Provide the [X, Y] coordinate of the cell's center where the given text is located.  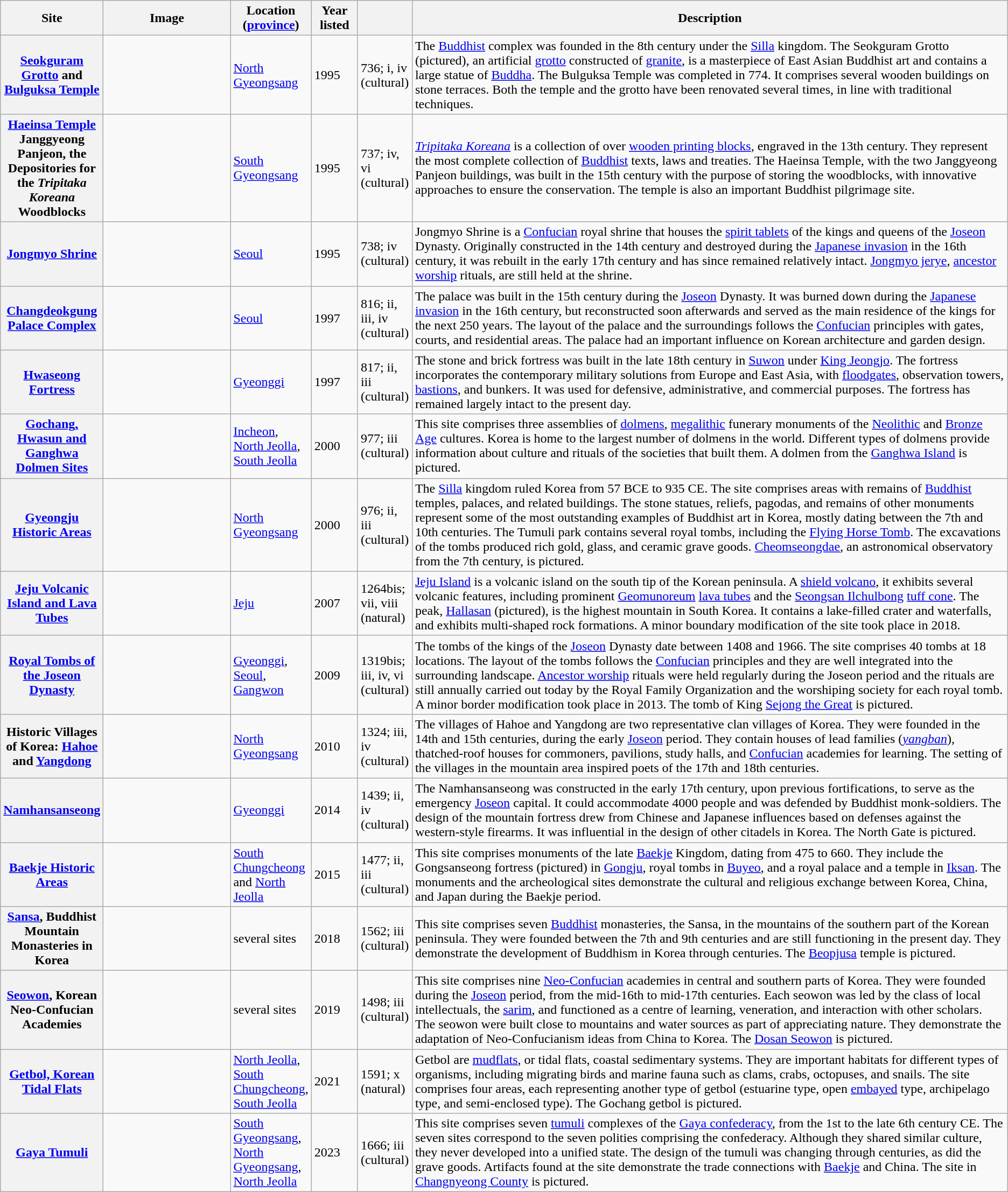
Royal Tombs of the Joseon Dynasty [52, 675]
South Gyeongsang [271, 168]
Getbol, Korean Tidal Flats [52, 1081]
2007 [334, 603]
Gyeonggi, Seoul, Gangwon [271, 675]
Description [710, 18]
2018 [334, 939]
2019 [334, 1010]
Sansa, Buddhist Mountain Monasteries in Korea [52, 939]
Hwaseong Fortress [52, 382]
Namhansanseong [52, 810]
816; ii, iii, iv (cultural) [384, 318]
Seokguram Grotto and Bulguksa Temple [52, 75]
Jongmyo Shrine [52, 254]
Changdeokgung Palace Complex [52, 318]
Gyeongju Historic Areas [52, 524]
977; iii (cultural) [384, 446]
1264bis; vii, viii (natural) [384, 603]
North Jeolla, South Chungcheong, South Jeolla [271, 1081]
976; ii, iii (cultural) [384, 524]
South Gyeongsang, North Gyeongsang, North Jeolla [271, 1153]
1439; ii, iv (cultural) [384, 810]
1666; iii (cultural) [384, 1153]
1498; iii (cultural) [384, 1010]
Location (province) [271, 18]
Haeinsa Temple Janggyeong Panjeon, the Depositories for the Tripitaka Koreana Woodblocks [52, 168]
Seowon, Korean Neo-Confucian Academies [52, 1010]
1562; iii (cultural) [384, 939]
1477; ii, iii (cultural) [384, 874]
2014 [334, 810]
737; iv, vi (cultural) [384, 168]
817; ii, iii (cultural) [384, 382]
2015 [334, 874]
Jeju Volcanic Island and Lava Tubes [52, 603]
738; iv (cultural) [384, 254]
Gochang, Hwasun and Ganghwa Dolmen Sites [52, 446]
2010 [334, 746]
Gaya Tumuli [52, 1153]
2021 [334, 1081]
1591; x (natural) [384, 1081]
Baekje Historic Areas [52, 874]
Year listed [334, 18]
736; i, iv (cultural) [384, 75]
1319bis; iii, iv, vi (cultural) [384, 675]
Site [52, 18]
South Chungcheong and North Jeolla [271, 874]
Jeju [271, 603]
2009 [334, 675]
Image [167, 18]
2023 [334, 1153]
Incheon, North Jeolla, South Jeolla [271, 446]
Historic Villages of Korea: Hahoe and Yangdong [52, 746]
1324; iii, iv (cultural) [384, 746]
